Return (X, Y) of the center of cell containing provided text 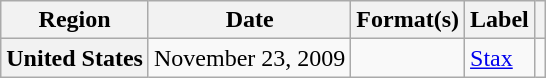
Date (249, 20)
Label (500, 20)
Stax (500, 58)
November 23, 2009 (249, 58)
Region (75, 20)
Format(s) (408, 20)
United States (75, 58)
